Output the (X, Y) coordinate of the center of the cell containing the given text.  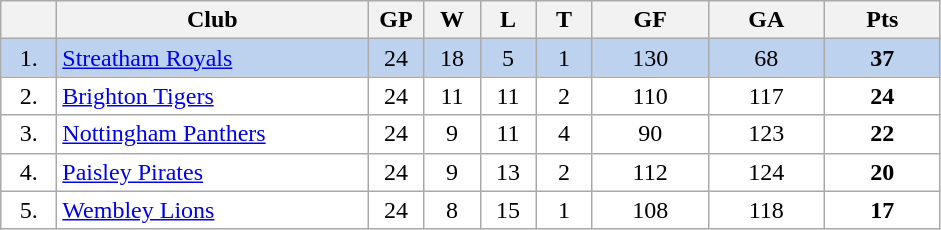
5 (508, 58)
13 (508, 172)
124 (766, 172)
8 (452, 210)
20 (882, 172)
108 (650, 210)
T (564, 20)
3. (29, 134)
Paisley Pirates (212, 172)
68 (766, 58)
110 (650, 96)
22 (882, 134)
90 (650, 134)
18 (452, 58)
GP (396, 20)
123 (766, 134)
112 (650, 172)
5. (29, 210)
4. (29, 172)
Streatham Royals (212, 58)
2. (29, 96)
GA (766, 20)
W (452, 20)
L (508, 20)
37 (882, 58)
1. (29, 58)
17 (882, 210)
130 (650, 58)
Pts (882, 20)
Wembley Lions (212, 210)
117 (766, 96)
4 (564, 134)
Brighton Tigers (212, 96)
Nottingham Panthers (212, 134)
118 (766, 210)
15 (508, 210)
Club (212, 20)
GF (650, 20)
